Provide the (x, y) coordinate of the cell's center where the given text is located.  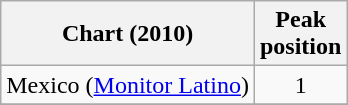
1 (300, 85)
Mexico (Monitor Latino) (128, 85)
Chart (2010) (128, 34)
Peakposition (300, 34)
